For the text-containing cell, return its midpoint in (x, y) coordinate format. 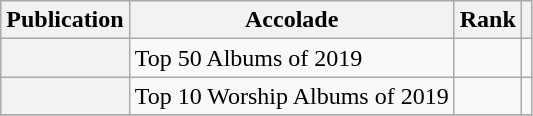
Accolade (292, 20)
Rank (488, 20)
Publication (65, 20)
Top 10 Worship Albums of 2019 (292, 96)
Top 50 Albums of 2019 (292, 58)
